Provide the (x, y) coordinate of the cell's center where the given text is located.  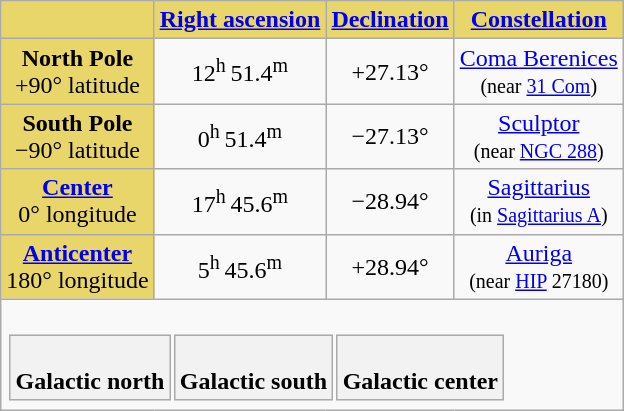
5h 45.6m (240, 266)
Galactic north Galactic south Galactic center (312, 354)
Galactic south (254, 368)
+28.94° (390, 266)
Sagittarius(in Sagittarius A) (538, 202)
North Pole+90° latitude (78, 72)
Declination (390, 20)
Anticenter180° longitude (78, 266)
Galactic north (90, 368)
Sculptor(near NGC 288) (538, 136)
South Pole−90° latitude (78, 136)
Right ascension (240, 20)
Constellation (538, 20)
12h 51.4m (240, 72)
Coma Berenices(near 31 Com) (538, 72)
−27.13° (390, 136)
17h 45.6m (240, 202)
0h 51.4m (240, 136)
−28.94° (390, 202)
+27.13° (390, 72)
Galactic center (420, 368)
Center0° longitude (78, 202)
Auriga(near HIP 27180) (538, 266)
